Extract the [x, y] coordinate from the center of the cell holding the provided text.  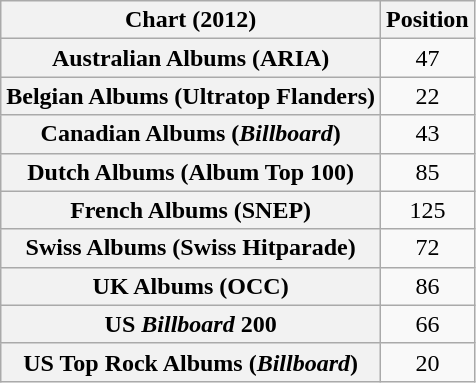
43 [428, 134]
French Albums (SNEP) [191, 210]
US Top Rock Albums (Billboard) [191, 362]
85 [428, 172]
Chart (2012) [191, 20]
72 [428, 248]
47 [428, 58]
Position [428, 20]
86 [428, 286]
66 [428, 324]
20 [428, 362]
125 [428, 210]
Dutch Albums (Album Top 100) [191, 172]
Belgian Albums (Ultratop Flanders) [191, 96]
22 [428, 96]
Canadian Albums (Billboard) [191, 134]
Australian Albums (ARIA) [191, 58]
Swiss Albums (Swiss Hitparade) [191, 248]
US Billboard 200 [191, 324]
UK Albums (OCC) [191, 286]
